Search for the cell housing the specified text and yield its (X, Y) center coordinate. 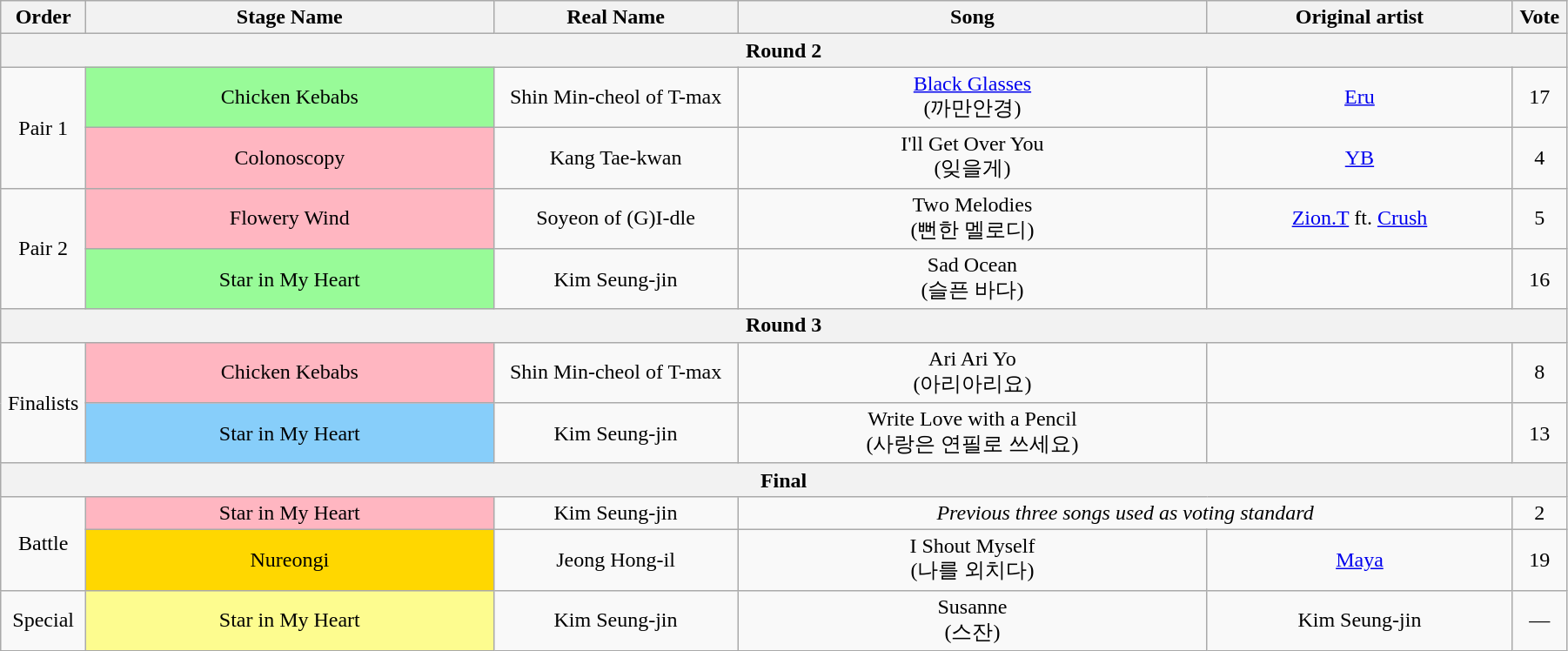
Soyeon of (G)I-dle (616, 218)
19 (1539, 560)
Original artist (1359, 17)
Zion.T ft. Crush (1359, 218)
17 (1539, 97)
Flowery Wind (290, 218)
Susanne(스잔) (973, 621)
Colonoscopy (290, 158)
Round 2 (784, 50)
Stage Name (290, 17)
Black Glasses(까만안경) (973, 97)
16 (1539, 279)
13 (1539, 433)
Vote (1539, 17)
Ari Ari Yo(아리아리요) (973, 372)
Order (44, 17)
Battle (44, 543)
5 (1539, 218)
Pair 1 (44, 127)
Eru (1359, 97)
Kang Tae-kwan (616, 158)
Previous three songs used as voting standard (1125, 513)
Sad Ocean(슬픈 바다) (973, 279)
Song (973, 17)
4 (1539, 158)
Pair 2 (44, 249)
8 (1539, 372)
— (1539, 621)
Finalists (44, 402)
Two Melodies(뻔한 멜로디) (973, 218)
Write Love with a Pencil(사랑은 연필로 쓰세요) (973, 433)
Special (44, 621)
Nureongi (290, 560)
YB (1359, 158)
I Shout Myself(나를 외치다) (973, 560)
Real Name (616, 17)
Round 3 (784, 325)
2 (1539, 513)
Jeong Hong-il (616, 560)
Maya (1359, 560)
I'll Get Over You(잊을게) (973, 158)
Final (784, 480)
